Pinpoint the cell where the given text exists, returning its [x, y] midpoint coordinate. 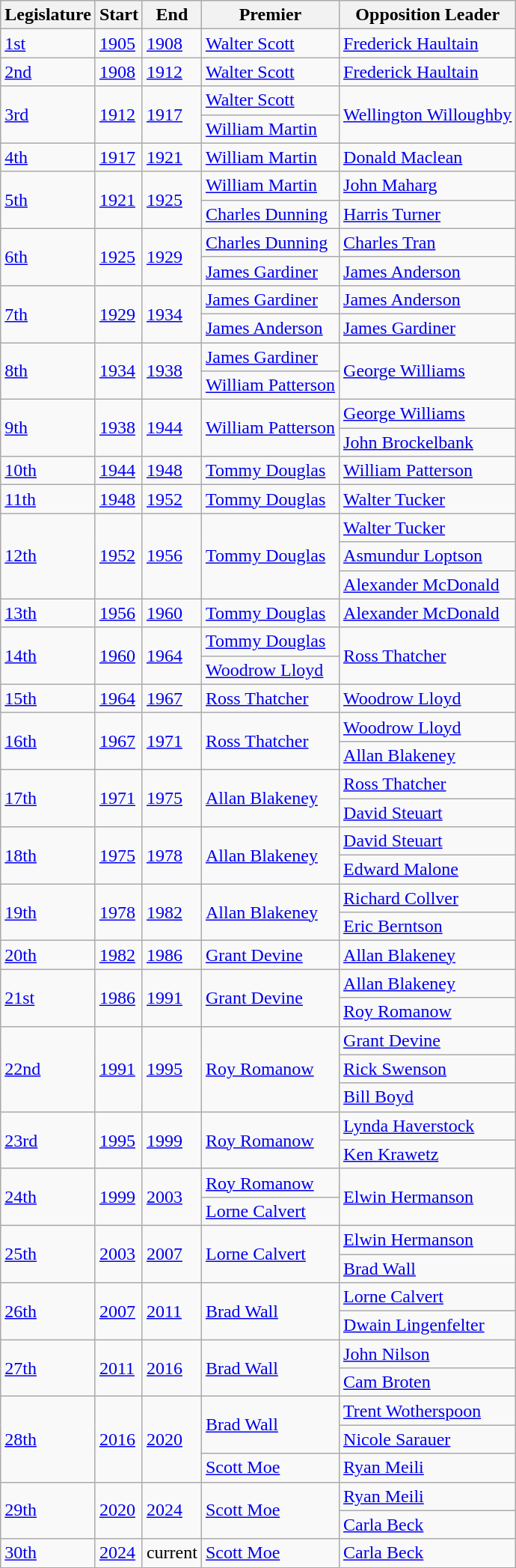
29th [48, 1510]
22nd [48, 1069]
26th [48, 1311]
6th [48, 257]
Harris Turner [428, 214]
12th [48, 556]
30th [48, 1553]
8th [48, 371]
23rd [48, 1140]
Donald Maclean [428, 157]
Rick Swenson [428, 1069]
2nd [48, 72]
17th [48, 798]
Eric Berntson [428, 927]
current [172, 1553]
1st [48, 43]
5th [48, 200]
Cam Broten [428, 1382]
Opposition Leader [428, 15]
21st [48, 998]
25th [48, 1254]
Nicole Sarauer [428, 1439]
Dwain Lingenfelter [428, 1326]
16th [48, 741]
Legislature [48, 15]
9th [48, 428]
John Nilson [428, 1354]
Lynda Haverstock [428, 1126]
20th [48, 955]
Wellington Willoughby [428, 115]
11th [48, 499]
4th [48, 157]
Trent Wotherspoon [428, 1411]
14th [48, 656]
27th [48, 1368]
Start [118, 15]
John Brockelbank [428, 442]
15th [48, 698]
Richard Collver [428, 898]
Charles Tran [428, 242]
13th [48, 613]
Edward Malone [428, 870]
7th [48, 314]
Premier [270, 15]
18th [48, 855]
Bill Boyd [428, 1097]
End [172, 15]
19th [48, 912]
John Maharg [428, 186]
28th [48, 1439]
10th [48, 471]
1905 [118, 43]
3rd [48, 115]
Ken Krawetz [428, 1154]
Asmundur Loptson [428, 556]
24th [48, 1197]
